Search for the cell housing the specified text and yield its [X, Y] center coordinate. 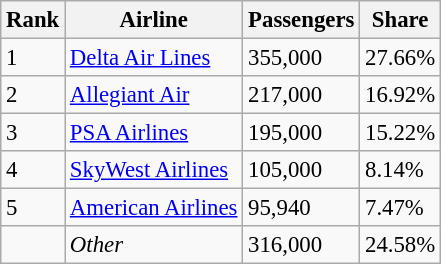
4 [33, 170]
1 [33, 58]
27.66% [400, 58]
355,000 [302, 58]
195,000 [302, 133]
Other [154, 245]
2 [33, 95]
5 [33, 208]
Rank [33, 20]
Passengers [302, 20]
Airline [154, 20]
American Airlines [154, 208]
15.22% [400, 133]
217,000 [302, 95]
8.14% [400, 170]
105,000 [302, 170]
95,940 [302, 208]
16.92% [400, 95]
PSA Airlines [154, 133]
Share [400, 20]
Allegiant Air [154, 95]
7.47% [400, 208]
Delta Air Lines [154, 58]
316,000 [302, 245]
3 [33, 133]
SkyWest Airlines [154, 170]
24.58% [400, 245]
